Locate the cell with the specified text and output its [X, Y] center coordinate. 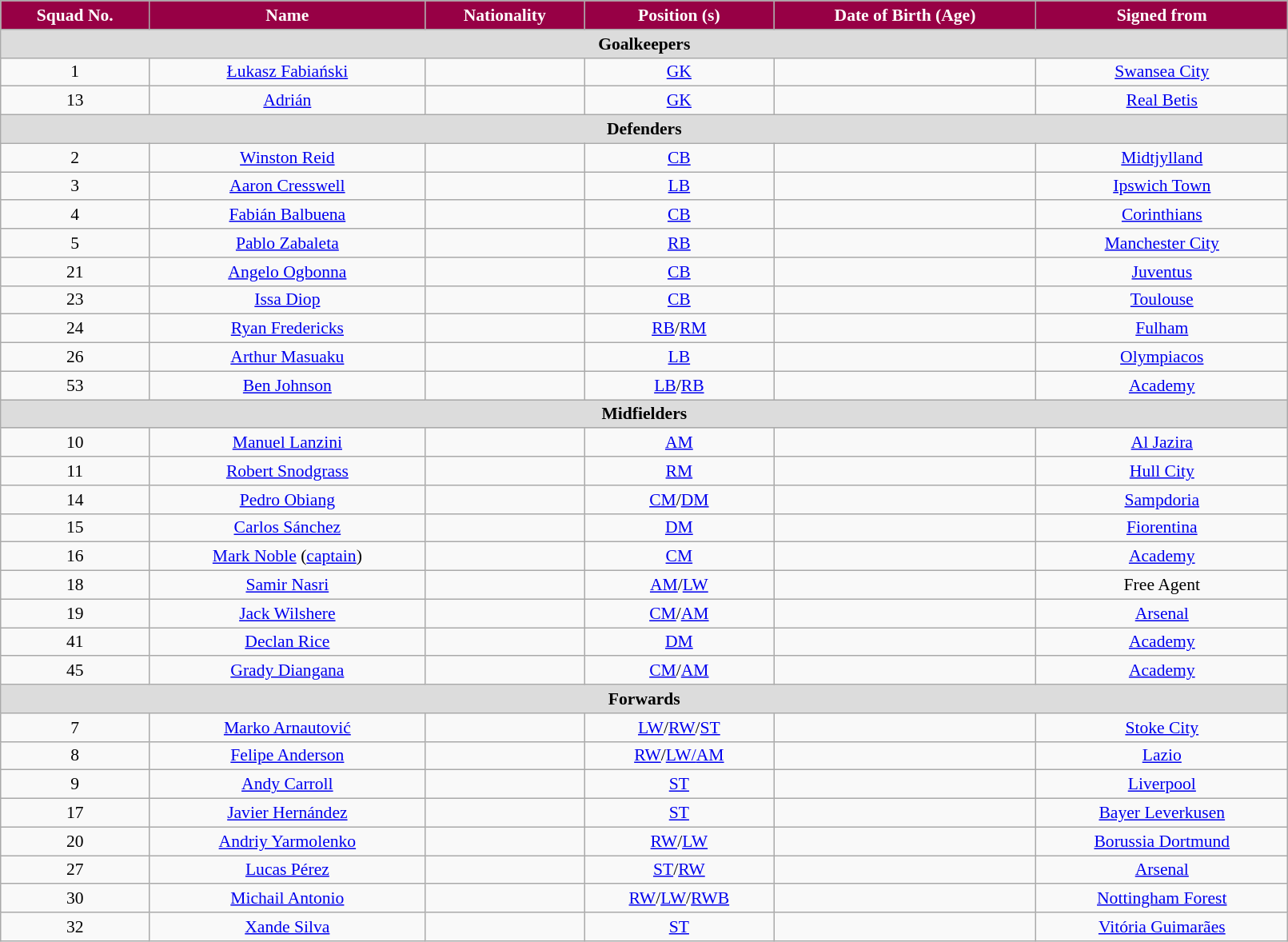
Juventus [1162, 272]
Free Agent [1162, 585]
Andy Carroll [288, 784]
Ben Johnson [288, 385]
RW/LW [679, 841]
RW/LW/AM [679, 756]
Felipe Anderson [288, 756]
Andriy Yarmolenko [288, 841]
Declan Rice [288, 642]
AM [679, 443]
AM/LW [679, 585]
Łukasz Fabiański [288, 72]
10 [75, 443]
23 [75, 300]
Winston Reid [288, 158]
13 [75, 101]
Position (s) [679, 15]
Real Betis [1162, 101]
Lazio [1162, 756]
Goalkeepers [644, 44]
2 [75, 158]
Michail Antonio [288, 899]
Manchester City [1162, 243]
18 [75, 585]
4 [75, 215]
3 [75, 186]
Javier Hernández [288, 813]
19 [75, 613]
Issa Diop [288, 300]
Marko Arnautović [288, 728]
Sampdoria [1162, 500]
Name [288, 15]
Samir Nasri [288, 585]
9 [75, 784]
Adrián [288, 101]
Squad No. [75, 15]
Jack Wilshere [288, 613]
Lucas Pérez [288, 870]
Liverpool [1162, 784]
Bayer Leverkusen [1162, 813]
Xande Silva [288, 927]
CM [679, 557]
32 [75, 927]
Arthur Masuaku [288, 357]
Robert Snodgrass [288, 471]
Date of Birth (Age) [905, 15]
Hull City [1162, 471]
Olympiacos [1162, 357]
Carlos Sánchez [288, 528]
Pedro Obiang [288, 500]
21 [75, 272]
Al Jazira [1162, 443]
Vitória Guimarães [1162, 927]
Toulouse [1162, 300]
Signed from [1162, 15]
Midfielders [644, 414]
Stoke City [1162, 728]
LW/RW/ST [679, 728]
RB/RM [679, 329]
Fiorentina [1162, 528]
Manuel Lanzini [288, 443]
45 [75, 671]
24 [75, 329]
1 [75, 72]
8 [75, 756]
7 [75, 728]
Aaron Cresswell [288, 186]
27 [75, 870]
LB/RB [679, 385]
Fabián Balbuena [288, 215]
Midtjylland [1162, 158]
26 [75, 357]
Angelo Ogbonna [288, 272]
RW/LW/RWB [679, 899]
Forwards [644, 699]
CM/DM [679, 500]
Fulham [1162, 329]
11 [75, 471]
Borussia Dortmund [1162, 841]
Defenders [644, 130]
5 [75, 243]
16 [75, 557]
30 [75, 899]
Swansea City [1162, 72]
Nottingham Forest [1162, 899]
Nationality [504, 15]
Ipswich Town [1162, 186]
Ryan Fredericks [288, 329]
14 [75, 500]
ST/RW [679, 870]
Mark Noble (captain) [288, 557]
15 [75, 528]
20 [75, 841]
53 [75, 385]
41 [75, 642]
RM [679, 471]
RB [679, 243]
Corinthians [1162, 215]
Pablo Zabaleta [288, 243]
Grady Diangana [288, 671]
17 [75, 813]
